Search for the cell housing the specified text and yield its [X, Y] center coordinate. 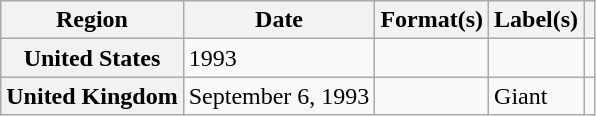
Giant [536, 96]
Region [92, 20]
1993 [279, 58]
Date [279, 20]
Format(s) [432, 20]
United States [92, 58]
United Kingdom [92, 96]
Label(s) [536, 20]
September 6, 1993 [279, 96]
